Extract the [x, y] coordinate from the center of the cell holding the provided text.  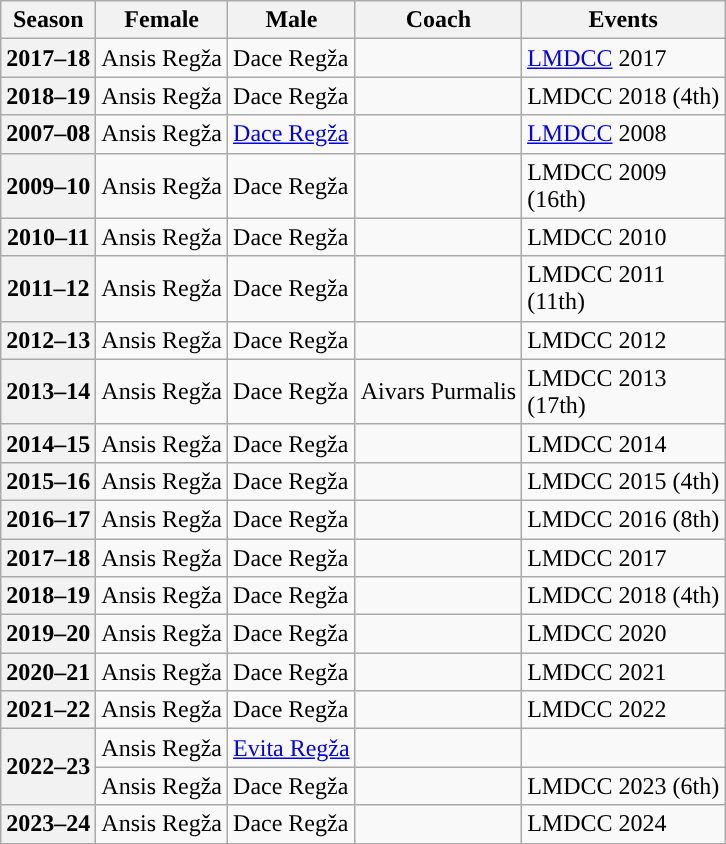
LMDCC 2011 (11th) [624, 288]
LMDCC 2009 (16th) [624, 186]
2021–22 [48, 710]
2009–10 [48, 186]
2011–12 [48, 288]
2013–14 [48, 392]
LMDCC 2008 [624, 134]
2012–13 [48, 340]
Evita Regža [292, 748]
Season [48, 20]
Events [624, 20]
2015–16 [48, 481]
LMDCC 2015 (4th) [624, 481]
2022–23 [48, 767]
2020–21 [48, 672]
LMDCC 2024 [624, 824]
LMDCC 2023 (6th) [624, 786]
LMDCC 2012 [624, 340]
2023–24 [48, 824]
LMDCC 2014 [624, 443]
Female [162, 20]
Coach [438, 20]
2010–11 [48, 237]
LMDCC 2010 [624, 237]
2019–20 [48, 634]
LMDCC 2021 [624, 672]
LMDCC 2016 (8th) [624, 519]
LMDCC 2013 (17th) [624, 392]
2007–08 [48, 134]
Aivars Purmalis [438, 392]
2016–17 [48, 519]
LMDCC 2020 [624, 634]
LMDCC 2022 [624, 710]
2014–15 [48, 443]
Male [292, 20]
